Return [x, y] of the center of cell containing provided text 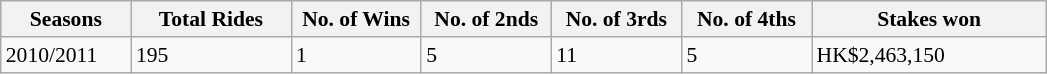
No. of 4ths [746, 19]
Total Rides [211, 19]
Stakes won [930, 19]
195 [211, 55]
No. of Wins [356, 19]
No. of 2nds [486, 19]
1 [356, 55]
No. of 3rds [616, 19]
HK$2,463,150 [930, 55]
Seasons [66, 19]
2010/2011 [66, 55]
11 [616, 55]
